Extract the (X, Y) coordinate from the center of the cell holding the provided text.  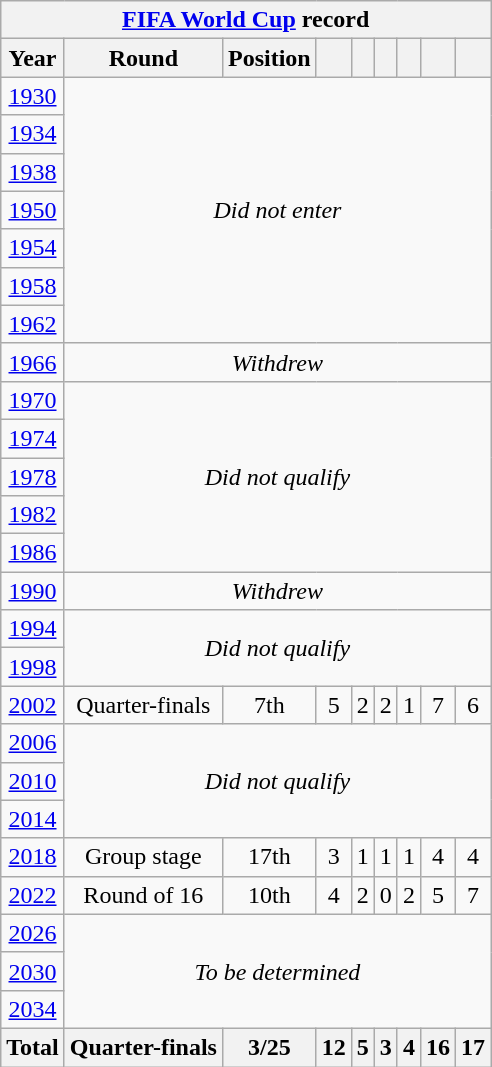
1930 (33, 96)
Year (33, 58)
1934 (33, 134)
2030 (33, 971)
Round of 16 (143, 895)
3/25 (269, 1047)
1990 (33, 591)
10th (269, 895)
2002 (33, 705)
1962 (33, 324)
2026 (33, 933)
Total (33, 1047)
0 (386, 895)
2010 (33, 781)
1994 (33, 629)
1958 (33, 286)
1986 (33, 553)
1950 (33, 210)
7th (269, 705)
1982 (33, 515)
2022 (33, 895)
2018 (33, 857)
17 (474, 1047)
Position (269, 58)
17th (269, 857)
2006 (33, 743)
1998 (33, 667)
Round (143, 58)
Group stage (143, 857)
1978 (33, 477)
1938 (33, 172)
To be determined (277, 971)
1970 (33, 400)
6 (474, 705)
12 (334, 1047)
1954 (33, 248)
FIFA World Cup record (246, 20)
1966 (33, 362)
Did not enter (277, 210)
2014 (33, 819)
1974 (33, 438)
16 (438, 1047)
2034 (33, 1009)
